Detect which cell encompasses the target text, then output its [x, y] center coordinate. 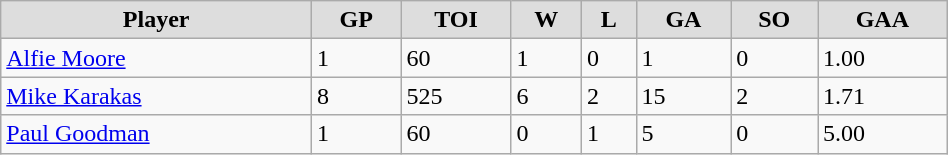
SO [774, 20]
W [546, 20]
8 [356, 96]
Mike Karakas [156, 96]
1.00 [883, 58]
Player [156, 20]
5.00 [883, 134]
Alfie Moore [156, 58]
GP [356, 20]
1.71 [883, 96]
5 [684, 134]
L [609, 20]
TOI [456, 20]
15 [684, 96]
GA [684, 20]
525 [456, 96]
GAA [883, 20]
Paul Goodman [156, 134]
6 [546, 96]
